Pinpoint the cell where the given text exists, returning its (x, y) midpoint coordinate. 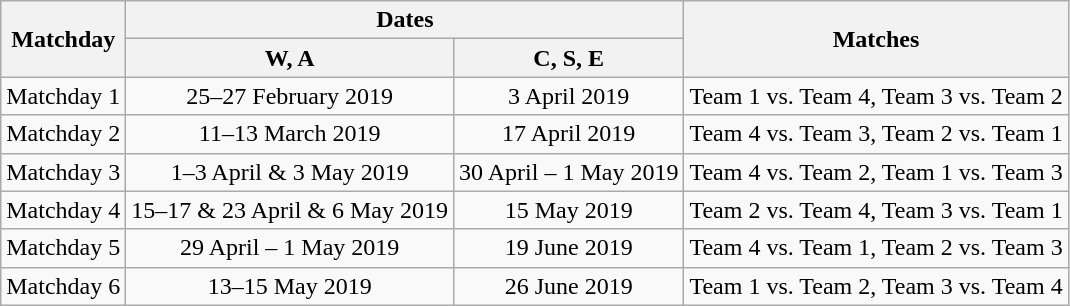
3 April 2019 (569, 96)
11–13 March 2019 (290, 134)
Matchday 1 (64, 96)
25–27 February 2019 (290, 96)
26 June 2019 (569, 286)
29 April – 1 May 2019 (290, 248)
15–17 & 23 April & 6 May 2019 (290, 210)
Matches (876, 39)
Matchday 6 (64, 286)
17 April 2019 (569, 134)
Team 4 vs. Team 1, Team 2 vs. Team 3 (876, 248)
30 April – 1 May 2019 (569, 172)
W, A (290, 58)
13–15 May 2019 (290, 286)
Matchday 5 (64, 248)
Team 4 vs. Team 3, Team 2 vs. Team 1 (876, 134)
19 June 2019 (569, 248)
Matchday 2 (64, 134)
Matchday 3 (64, 172)
Team 2 vs. Team 4, Team 3 vs. Team 1 (876, 210)
Team 1 vs. Team 2, Team 3 vs. Team 4 (876, 286)
Matchday (64, 39)
Matchday 4 (64, 210)
C, S, E (569, 58)
1–3 April & 3 May 2019 (290, 172)
Team 4 vs. Team 2, Team 1 vs. Team 3 (876, 172)
Team 1 vs. Team 4, Team 3 vs. Team 2 (876, 96)
15 May 2019 (569, 210)
Dates (405, 20)
